Pinpoint the cell where the given text exists, returning its [X, Y] midpoint coordinate. 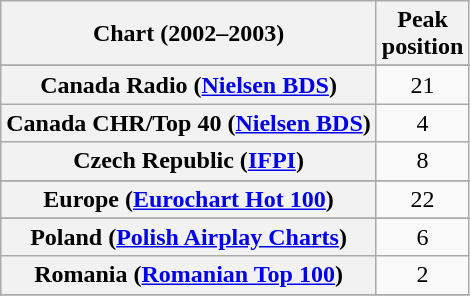
2 [422, 275]
Europe (Eurochart Hot 100) [189, 199]
Romania (Romanian Top 100) [189, 275]
Poland (Polish Airplay Charts) [189, 237]
8 [422, 161]
Canada CHR/Top 40 (Nielsen BDS) [189, 123]
21 [422, 85]
Chart (2002–2003) [189, 34]
6 [422, 237]
4 [422, 123]
22 [422, 199]
Canada Radio (Nielsen BDS) [189, 85]
Czech Republic (IFPI) [189, 161]
Peakposition [422, 34]
